Determine the [x, y] coordinate at the center of the cell enclosing the given text.  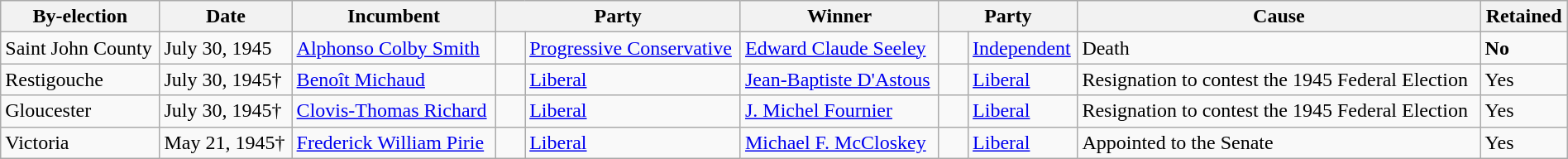
Winner [839, 17]
May 21, 1945† [226, 142]
Alphonso Colby Smith [394, 48]
Retained [1523, 17]
No [1523, 48]
Appointed to the Senate [1279, 142]
Independent [1023, 48]
Restigouche [80, 79]
Death [1279, 48]
By-election [80, 17]
July 30, 1945 [226, 48]
Incumbent [394, 17]
Edward Claude Seeley [839, 48]
Date [226, 17]
Jean-Baptiste D'Astous [839, 79]
Frederick William Pirie [394, 142]
Gloucester [80, 111]
Benoît Michaud [394, 79]
Saint John County [80, 48]
Progressive Conservative [633, 48]
Michael F. McCloskey [839, 142]
J. Michel Fournier [839, 111]
Cause [1279, 17]
Clovis-Thomas Richard [394, 111]
Victoria [80, 142]
